Capture the cell that displays the provided text and extract its [X, Y] central coordinate. 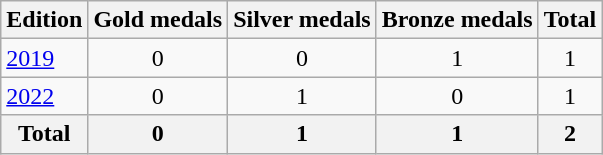
2022 [44, 96]
2 [570, 134]
2019 [44, 58]
Bronze medals [457, 20]
Silver medals [302, 20]
Gold medals [158, 20]
Edition [44, 20]
